Output the [x, y] coordinate of the center of the cell containing the given text.  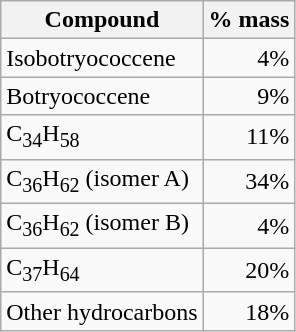
18% [249, 311]
% mass [249, 20]
20% [249, 270]
C37H64 [102, 270]
C34H58 [102, 137]
C36H62 (isomer B) [102, 226]
Compound [102, 20]
9% [249, 96]
34% [249, 181]
C36H62 (isomer A) [102, 181]
Other hydrocarbons [102, 311]
Isobotryococcene [102, 58]
Botryococcene [102, 96]
11% [249, 137]
